For the text-containing cell, return its midpoint in [x, y] coordinate format. 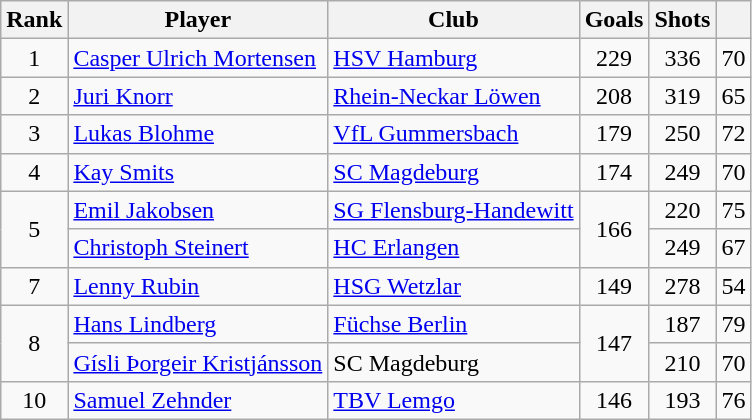
193 [682, 400]
210 [682, 362]
3 [34, 134]
67 [734, 248]
Club [454, 20]
Shots [682, 20]
Emil Jakobsen [198, 210]
Juri Knorr [198, 96]
10 [34, 400]
149 [614, 286]
Lenny Rubin [198, 286]
4 [34, 172]
76 [734, 400]
Casper Ulrich Mortensen [198, 58]
229 [614, 58]
166 [614, 229]
72 [734, 134]
65 [734, 96]
Rank [34, 20]
Samuel Zehnder [198, 400]
HSV Hamburg [454, 58]
Christoph Steinert [198, 248]
Gísli Þorgeir Kristjánsson [198, 362]
79 [734, 324]
5 [34, 229]
8 [34, 343]
Kay Smits [198, 172]
319 [682, 96]
HC Erlangen [454, 248]
Füchse Berlin [454, 324]
146 [614, 400]
SG Flensburg-Handewitt [454, 210]
220 [682, 210]
Hans Lindberg [198, 324]
179 [614, 134]
147 [614, 343]
54 [734, 286]
2 [34, 96]
208 [614, 96]
HSG Wetzlar [454, 286]
278 [682, 286]
75 [734, 210]
187 [682, 324]
250 [682, 134]
1 [34, 58]
Rhein-Neckar Löwen [454, 96]
336 [682, 58]
174 [614, 172]
7 [34, 286]
Lukas Blohme [198, 134]
Player [198, 20]
TBV Lemgo [454, 400]
Goals [614, 20]
VfL Gummersbach [454, 134]
